Return [x, y] of the center of cell containing provided text 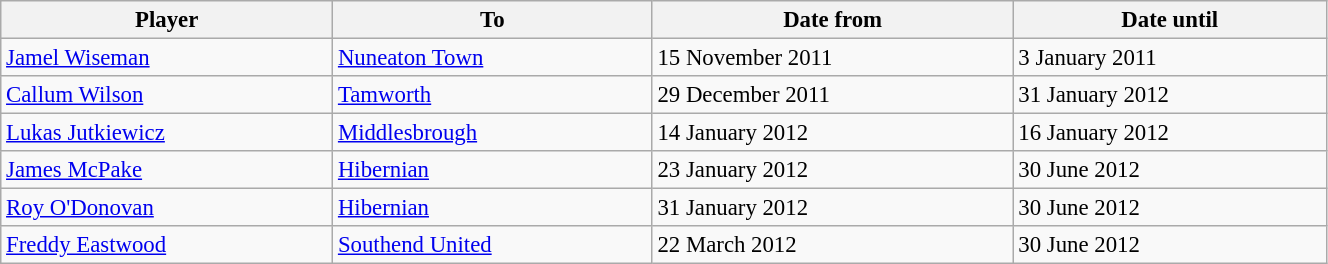
To [493, 20]
Lukas Jutkiewicz [167, 133]
16 January 2012 [1170, 133]
Tamworth [493, 95]
James McPake [167, 170]
Nuneaton Town [493, 58]
15 November 2011 [832, 58]
29 December 2011 [832, 95]
23 January 2012 [832, 170]
Date until [1170, 20]
Southend United [493, 245]
Jamel Wiseman [167, 58]
Player [167, 20]
14 January 2012 [832, 133]
Roy O'Donovan [167, 208]
22 March 2012 [832, 245]
3 January 2011 [1170, 58]
Date from [832, 20]
Middlesbrough [493, 133]
Freddy Eastwood [167, 245]
Callum Wilson [167, 95]
